Determine the (X, Y) coordinate at the center of the cell enclosing the given text.  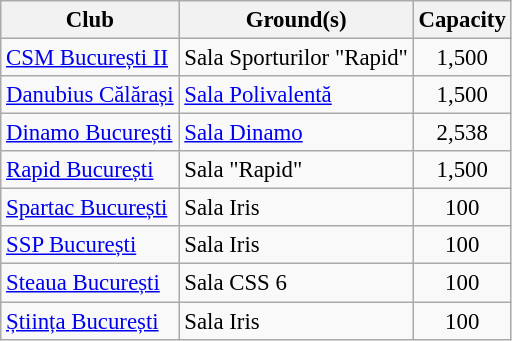
Dinamo București (90, 133)
Sala Sporturilor "Rapid" (296, 58)
Danubius Călărași (90, 95)
Sala Dinamo (296, 133)
Spartac București (90, 208)
Știința București (90, 321)
Sala CSS 6 (296, 283)
Sala Polivalentă (296, 95)
SSP București (90, 245)
CSM București II (90, 58)
Ground(s) (296, 20)
Club (90, 20)
Capacity (462, 20)
2,538 (462, 133)
Steaua București (90, 283)
Rapid București (90, 170)
Sala "Rapid" (296, 170)
